Return the [x, y] coordinate for the center point of the cell that contains the specified text.  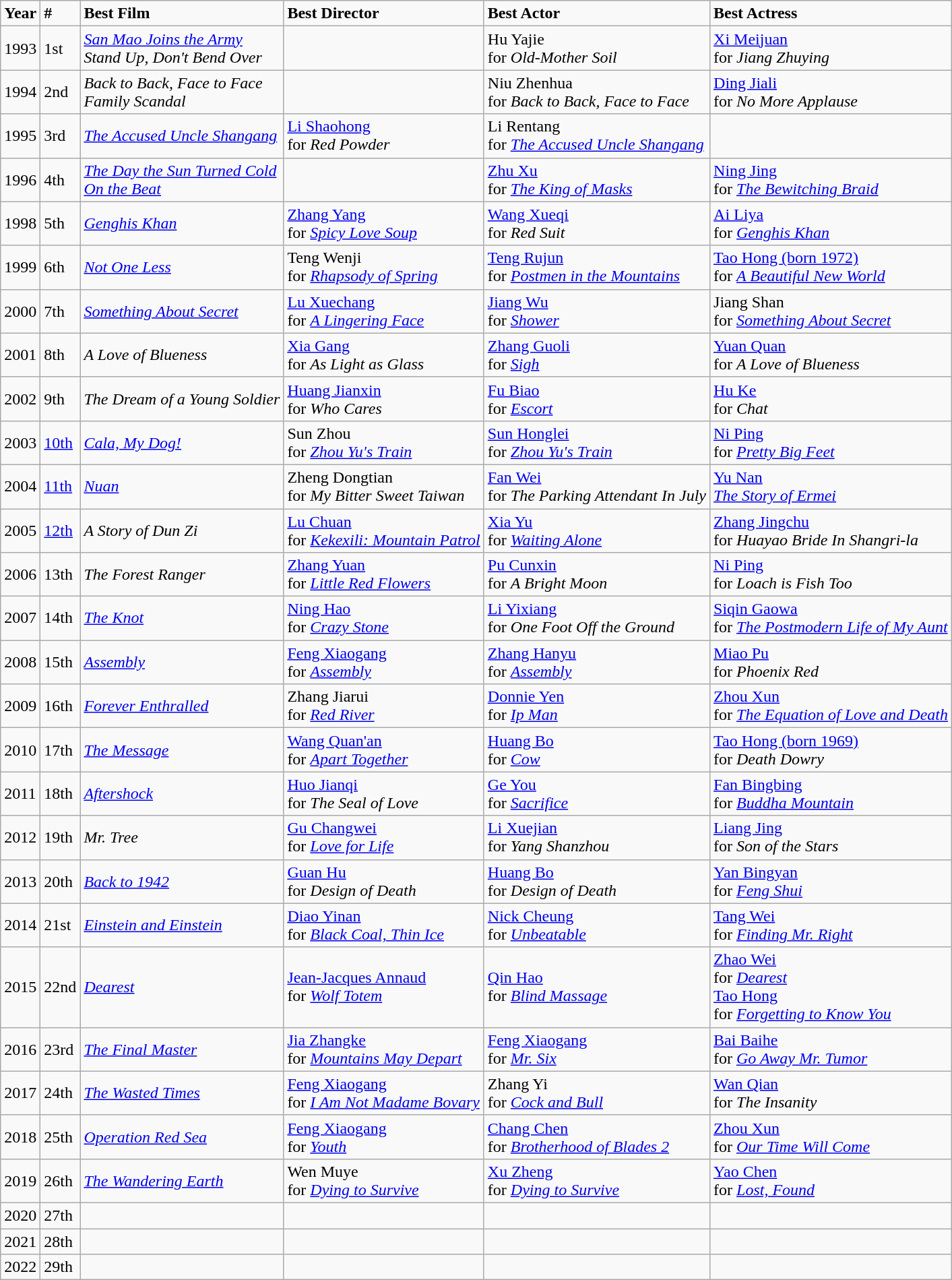
Jiang Shanfor Something About Secret [831, 311]
5th [61, 224]
2017 [20, 1093]
Lu Chuanfor Kekexili: Mountain Patrol [384, 530]
2022 [20, 1267]
San Mao Joins the ArmyStand Up, Don't Bend Over [182, 49]
Zhu Xufor The King of Masks [597, 179]
Donnie Yenfor Ip Man [597, 706]
Gu Changweifor Love for Life [384, 837]
The Wasted Times [182, 1093]
Huang Bofor Design of Death [597, 882]
Tao Hong (born 1969)for Death Dowry [831, 750]
The Dream of a Young Soldier [182, 399]
1993 [20, 49]
Ning Haofor Crazy Stone [384, 619]
Tang Weifor Finding Mr. Right [831, 925]
9th [61, 399]
Li Shaohongfor Red Powder [384, 136]
Fan Weifor The Parking Attendant In July [597, 487]
Pu Cunxinfor A Bright Moon [597, 574]
Ni Pingfor Pretty Big Feet [831, 442]
Tao Hong (born 1972)for A Beautiful New World [831, 267]
1994 [20, 92]
12th [61, 530]
2003 [20, 442]
Liang Jingfor Son of the Stars [831, 837]
1998 [20, 224]
11th [61, 487]
Ni Pingfor Loach is Fish Too [831, 574]
2013 [20, 882]
2006 [20, 574]
Assembly [182, 662]
Teng Rujunfor Postmen in the Mountains [597, 267]
20th [61, 882]
2007 [20, 619]
Nuan [182, 487]
2nd [61, 92]
Sun Zhoufor Zhou Yu's Train [384, 442]
29th [61, 1267]
Mr. Tree [182, 837]
27th [61, 1215]
Zheng Dongtianfor My Bitter Sweet Taiwan [384, 487]
2010 [20, 750]
Wen Muyefor Dying to Survive [384, 1181]
Zhou Xunfor The Equation of Love and Death [831, 706]
26th [61, 1181]
The Wandering Earth [182, 1181]
Xia Yufor Waiting Alone [597, 530]
Feng Xiaogangfor Assembly [384, 662]
A Story of Dun Zi [182, 530]
Nick Cheungfor Unbeatable [597, 925]
23rd [61, 1049]
Feng Xiaogangfor I Am Not Madame Bovary [384, 1093]
19th [61, 837]
Teng Wenjifor Rhapsody of Spring [384, 267]
Qin Haofor Blind Massage [597, 987]
16th [61, 706]
Zhang Yuanfor Little Red Flowers [384, 574]
2021 [20, 1241]
Yao Chenfor Lost, Found [831, 1181]
2014 [20, 925]
1st [61, 49]
Feng Xiaogangfor Mr. Six [597, 1049]
Yuan Quanfor A Love of Blueness [831, 355]
The Forest Ranger [182, 574]
13th [61, 574]
Xu Zhengfor Dying to Survive [597, 1181]
Feng Xiaogangfor Youth [384, 1136]
Operation Red Sea [182, 1136]
Einstein and Einstein [182, 925]
Miao Pufor Phoenix Red [831, 662]
Siqin Gaowafor The Postmodern Life of My Aunt [831, 619]
28th [61, 1241]
Aftershock [182, 794]
Jean-Jacques Annaudfor Wolf Totem [384, 987]
Back to Back, Face to FaceFamily Scandal [182, 92]
Huo Jianqifor The Seal of Love [384, 794]
2015 [20, 987]
Back to 1942 [182, 882]
The Knot [182, 619]
Sun Hongleifor Zhou Yu's Train [597, 442]
Lu Xuechangfor A Lingering Face [384, 311]
Forever Enthralled [182, 706]
4th [61, 179]
2016 [20, 1049]
Best Film [182, 13]
2004 [20, 487]
15th [61, 662]
Wang Xueqifor Red Suit [597, 224]
The Final Master [182, 1049]
Wan Qianfor The Insanity [831, 1093]
2011 [20, 794]
14th [61, 619]
2012 [20, 837]
8th [61, 355]
2000 [20, 311]
24th [61, 1093]
Zhou Xunfor Our Time Will Come [831, 1136]
Diao Yinanfor Black Coal, Thin Ice [384, 925]
A Love of Blueness [182, 355]
The Day the Sun Turned ColdOn the Beat [182, 179]
22nd [61, 987]
10th [61, 442]
The Accused Uncle Shangang [182, 136]
Zhang Guolifor Sigh [597, 355]
Yu NanThe Story of Ermei [831, 487]
Ding Jialifor No More Applause [831, 92]
2005 [20, 530]
Zhang Yifor Cock and Bull [597, 1093]
Li Xuejianfor Yang Shanzhou [597, 837]
Fan Bingbingfor Buddha Mountain [831, 794]
17th [61, 750]
Bai Baihefor Go Away Mr. Tumor [831, 1049]
Dearest [182, 987]
Year [20, 13]
Cala, My Dog! [182, 442]
Huang Jianxinfor Who Cares [384, 399]
Ning Jingfor The Bewitching Braid [831, 179]
1995 [20, 136]
3rd [61, 136]
6th [61, 267]
7th [61, 311]
Wang Quan'anfor Apart Together [384, 750]
Hu Yajiefor Old-Mother Soil [597, 49]
Ge Youfor Sacrifice [597, 794]
Niu Zhenhuafor Back to Back, Face to Face [597, 92]
25th [61, 1136]
Xia Gangfor As Light as Glass [384, 355]
Best Actor [597, 13]
2020 [20, 1215]
Xi Meijuanfor Jiang Zhuying [831, 49]
The Message [182, 750]
Zhang Jiaruifor Red River [384, 706]
2001 [20, 355]
Zhang Hanyufor Assembly [597, 662]
Chang Chenfor Brotherhood of Blades 2 [597, 1136]
Yan Bingyanfor Feng Shui [831, 882]
1996 [20, 179]
Huang Bofor Cow [597, 750]
2008 [20, 662]
2002 [20, 399]
21st [61, 925]
2018 [20, 1136]
1999 [20, 267]
Jia Zhangkefor Mountains May Depart [384, 1049]
Hu Kefor Chat [831, 399]
2009 [20, 706]
Guan Hufor Design of Death [384, 882]
Best Actress [831, 13]
2019 [20, 1181]
# [61, 13]
Ai Liyafor Genghis Khan [831, 224]
Zhao Weifor DearestTao Hongfor Forgetting to Know You [831, 987]
Genghis Khan [182, 224]
Li Rentangfor The Accused Uncle Shangang [597, 136]
Not One Less [182, 267]
Zhang Jingchufor Huayao Bride In Shangri-la [831, 530]
Something About Secret [182, 311]
18th [61, 794]
Zhang Yangfor Spicy Love Soup [384, 224]
Best Director [384, 13]
Li Yixiangfor One Foot Off the Ground [597, 619]
Jiang Wufor Shower [597, 311]
Fu Biaofor Escort [597, 399]
